Detect which cell encompasses the target text, then output its [X, Y] center coordinate. 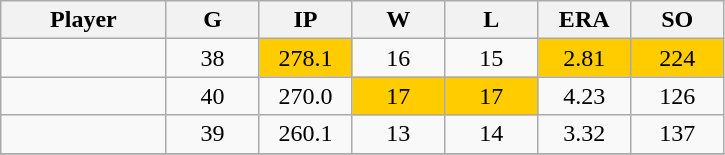
137 [678, 134]
SO [678, 20]
270.0 [306, 96]
13 [398, 134]
IP [306, 20]
14 [492, 134]
ERA [584, 20]
G [212, 20]
4.23 [584, 96]
39 [212, 134]
38 [212, 58]
2.81 [584, 58]
15 [492, 58]
40 [212, 96]
W [398, 20]
260.1 [306, 134]
278.1 [306, 58]
16 [398, 58]
224 [678, 58]
L [492, 20]
126 [678, 96]
Player [84, 20]
3.32 [584, 134]
